Determine the (X, Y) coordinate at the center of the cell enclosing the given text.  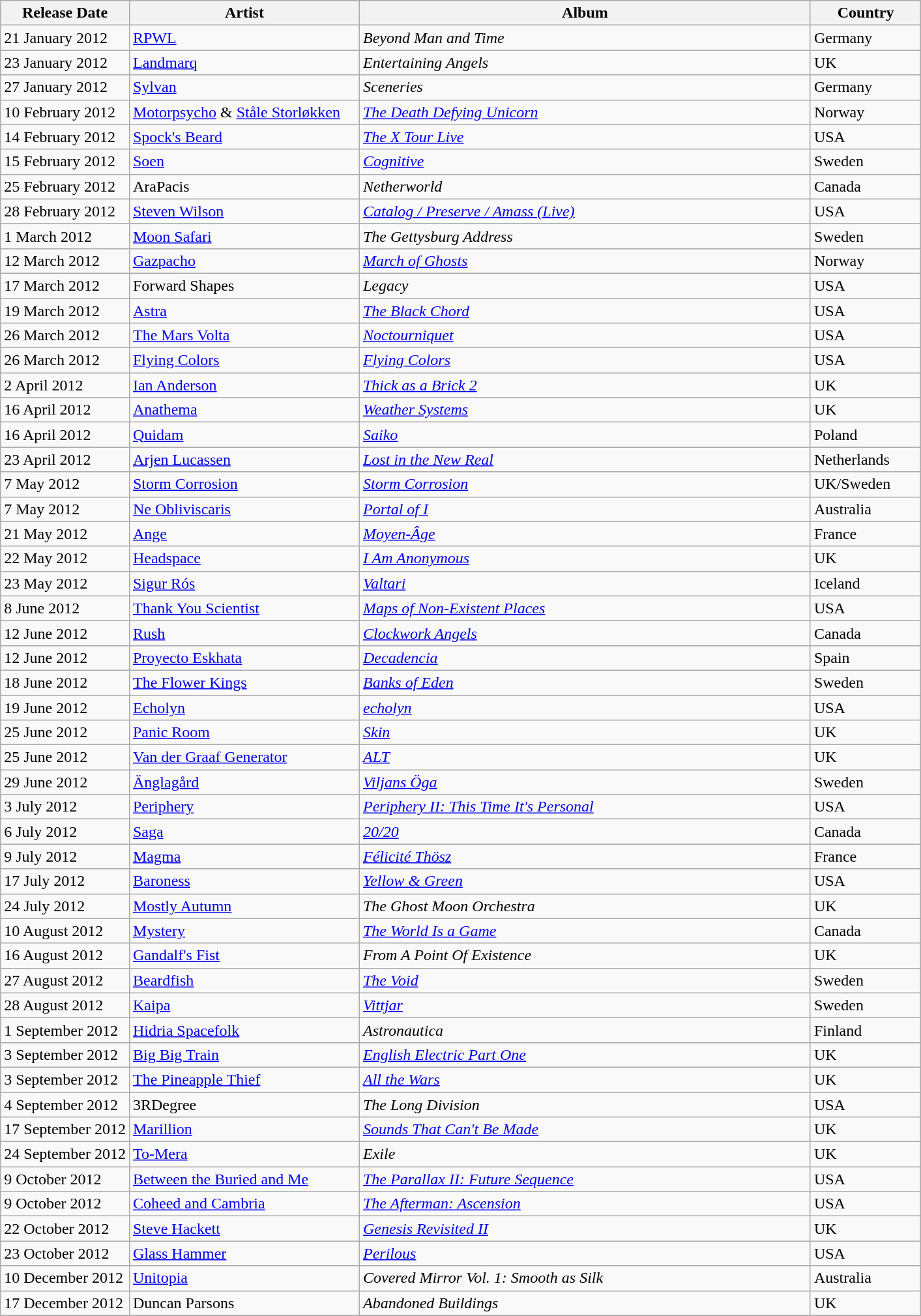
17 March 2012 (65, 285)
Ne Obliviscaris (244, 509)
Perilous (585, 1253)
Unitopia (244, 1278)
Steve Hackett (244, 1229)
Abandoned Buildings (585, 1303)
Änglagård (244, 782)
Anathema (244, 410)
To-Mera (244, 1154)
Duncan Parsons (244, 1303)
Viljans Öga (585, 782)
24 July 2012 (65, 906)
From A Point Of Existence (585, 956)
The Parallax II: Future Sequence (585, 1179)
Félicité Thösz (585, 856)
17 July 2012 (65, 881)
6 July 2012 (65, 832)
echolyn (585, 707)
Poland (866, 435)
Thick as a Brick 2 (585, 385)
The Mars Volta (244, 336)
Gazpacho (244, 261)
All the Wars (585, 1079)
Sceneries (585, 87)
Thank You Scientist (244, 608)
24 September 2012 (65, 1154)
Sylvan (244, 87)
The Pineapple Thief (244, 1079)
Catalog / Preserve / Amass (Live) (585, 211)
Saga (244, 832)
Release Date (65, 13)
Skin (585, 733)
Exile (585, 1154)
16 August 2012 (65, 956)
22 May 2012 (65, 559)
Gandalf's Fist (244, 956)
29 June 2012 (65, 782)
25 February 2012 (65, 186)
Moon Safari (244, 236)
Mostly Autumn (244, 906)
1 March 2012 (65, 236)
10 August 2012 (65, 931)
Portal of I (585, 509)
Artist (244, 13)
Entertaining Angels (585, 63)
Big Big Train (244, 1055)
Netherlands (866, 460)
Glass Hammer (244, 1253)
The World Is a Game (585, 931)
Magma (244, 856)
The Gettysburg Address (585, 236)
10 February 2012 (65, 112)
Mystery (244, 931)
27 January 2012 (65, 87)
Proyecto Eskhata (244, 658)
The Void (585, 980)
23 May 2012 (65, 583)
Legacy (585, 285)
15 February 2012 (65, 162)
Finland (866, 1030)
Periphery (244, 807)
14 February 2012 (65, 137)
The Black Chord (585, 311)
9 July 2012 (65, 856)
27 August 2012 (65, 980)
28 February 2012 (65, 211)
The X Tour Live (585, 137)
The Ghost Moon Orchestra (585, 906)
Beyond Man and Time (585, 38)
The Flower Kings (244, 682)
4 September 2012 (65, 1105)
The Long Division (585, 1105)
Forward Shapes (244, 285)
17 September 2012 (65, 1130)
Quidam (244, 435)
Ange (244, 534)
23 January 2012 (65, 63)
Van der Graaf Generator (244, 757)
Headspace (244, 559)
Motorpsycho & Ståle Storløkken (244, 112)
Soen (244, 162)
20/20 (585, 832)
The Afterman: Ascension (585, 1204)
Cognitive (585, 162)
22 October 2012 (65, 1229)
Weather Systems (585, 410)
Yellow & Green (585, 881)
3RDegree (244, 1105)
The Death Defying Unicorn (585, 112)
Valtari (585, 583)
Album (585, 13)
English Electric Part One (585, 1055)
Netherworld (585, 186)
Saiko (585, 435)
Covered Mirror Vol. 1: Smooth as Silk (585, 1278)
Banks of Eden (585, 682)
Decadencia (585, 658)
3 July 2012 (65, 807)
Echolyn (244, 707)
Hidria Spacefolk (244, 1030)
8 June 2012 (65, 608)
Rush (244, 633)
19 June 2012 (65, 707)
Panic Room (244, 733)
Sigur Rós (244, 583)
21 May 2012 (65, 534)
Landmarq (244, 63)
ALT (585, 757)
18 June 2012 (65, 682)
Coheed and Cambria (244, 1204)
23 April 2012 (65, 460)
12 March 2012 (65, 261)
10 December 2012 (65, 1278)
1 September 2012 (65, 1030)
Ian Anderson (244, 385)
March of Ghosts (585, 261)
2 April 2012 (65, 385)
Sounds That Can't Be Made (585, 1130)
19 March 2012 (65, 311)
RPWL (244, 38)
Lost in the New Real (585, 460)
Maps of Non-Existent Places (585, 608)
28 August 2012 (65, 1005)
Moyen-Âge (585, 534)
23 October 2012 (65, 1253)
Noctourniquet (585, 336)
Arjen Lucassen (244, 460)
Genesis Revisited II (585, 1229)
Steven Wilson (244, 211)
Kaipa (244, 1005)
17 December 2012 (65, 1303)
I Am Anonymous (585, 559)
Baroness (244, 881)
Iceland (866, 583)
Astronautica (585, 1030)
Vittjar (585, 1005)
Beardfish (244, 980)
Clockwork Angels (585, 633)
Spain (866, 658)
Marillion (244, 1130)
AraPacis (244, 186)
21 January 2012 (65, 38)
Astra (244, 311)
UK/Sweden (866, 484)
Between the Buried and Me (244, 1179)
Country (866, 13)
Periphery II: This Time It's Personal (585, 807)
Spock's Beard (244, 137)
